Identify which cell holds the provided text, then report its (X, Y) central coordinate. 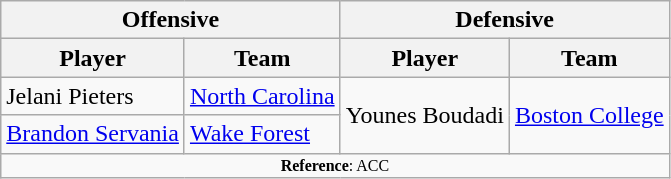
Boston College (589, 115)
Reference: ACC (335, 165)
Jelani Pieters (93, 96)
North Carolina (262, 96)
Brandon Servania (93, 134)
Offensive (170, 20)
Wake Forest (262, 134)
Younes Boudadi (424, 115)
Defensive (504, 20)
